From the cell containing the given text, extract its center point as (x, y) coordinate. 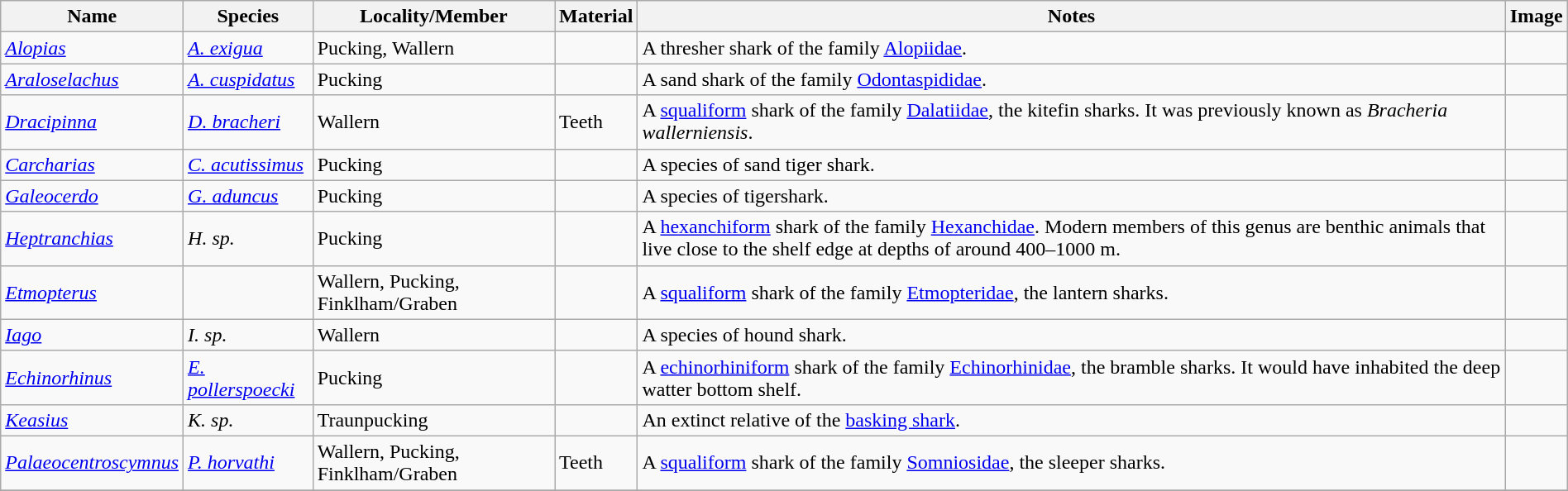
Palaeocentroscymnus (93, 463)
E. pollerspoecki (248, 377)
A species of tigershark. (1072, 196)
A species of hound shark. (1072, 335)
Image (1537, 17)
A squaliform shark of the family Dalatiidae, the kitefin sharks. It was previously known as Bracheria wallerniensis. (1072, 122)
Carcharias (93, 164)
Alopias (93, 48)
Name (93, 17)
Heptranchias (93, 238)
A sand shark of the family Odontaspididae. (1072, 79)
Notes (1072, 17)
Keasius (93, 420)
Pucking, Wallern (433, 48)
Araloselachus (93, 79)
H. sp. (248, 238)
P. horvathi (248, 463)
Locality/Member (433, 17)
D. bracheri (248, 122)
An extinct relative of the basking shark. (1072, 420)
Iago (93, 335)
G. aduncus (248, 196)
A. exigua (248, 48)
Dracipinna (93, 122)
A thresher shark of the family Alopiidae. (1072, 48)
A squaliform shark of the family Somniosidae, the sleeper sharks. (1072, 463)
Traunpucking (433, 420)
Echinorhinus (93, 377)
Etmopterus (93, 293)
A species of sand tiger shark. (1072, 164)
Species (248, 17)
A echinorhiniform shark of the family Echinorhinidae, the bramble sharks. It would have inhabited the deep watter bottom shelf. (1072, 377)
Material (596, 17)
K. sp. (248, 420)
I. sp. (248, 335)
Galeocerdo (93, 196)
A. cuspidatus (248, 79)
A squaliform shark of the family Etmopteridae, the lantern sharks. (1072, 293)
C. acutissimus (248, 164)
